Locate the cell with the specified text and output its [X, Y] center coordinate. 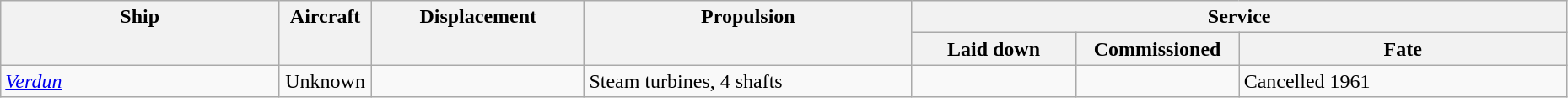
Ship [140, 33]
Fate [1403, 49]
Aircraft [326, 33]
Verdun [140, 81]
Steam turbines, 4 shafts [748, 81]
Commissioned [1157, 49]
Displacement [478, 33]
Service [1239, 17]
Laid down [994, 49]
Propulsion [748, 33]
Unknown [326, 81]
Cancelled 1961 [1403, 81]
